Output the (x, y) coordinate of the center of the cell containing the given text.  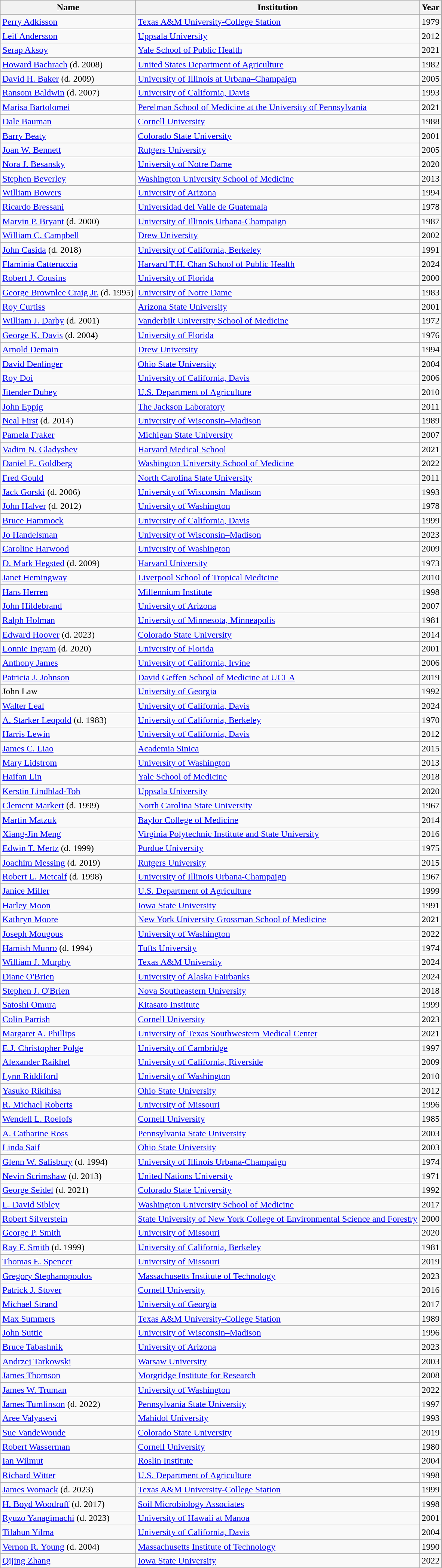
James Womack (d. 2023) (68, 1489)
Ricardo Bressani (68, 207)
A. Starker Leopold (d. 1983) (68, 720)
Fred Gould (68, 478)
Michael Strand (68, 1304)
Purdue University (278, 848)
Vadim N. Gladyshev (68, 449)
John Hildebrand (68, 606)
Robert J. Cousins (68, 278)
Harvard Medical School (278, 449)
Pamela Fraker (68, 435)
Linda Saif (68, 1148)
William Bowers (68, 193)
Alexander Raikhel (68, 1062)
Marisa Bartolomei (68, 107)
Ralph Holman (68, 620)
William J. Murphy (68, 962)
Dale Bauman (68, 121)
Arnold Demain (68, 349)
Morgridge Institute for Research (278, 1376)
2008 (430, 1376)
Joseph Mougous (68, 934)
University of California, Riverside (278, 1062)
Lonnie Ingram (d. 2020) (68, 649)
Yasuko Rikihisa (68, 1091)
Harris Lewin (68, 734)
1979 (430, 22)
John Suttie (68, 1333)
1990 (430, 1547)
Leif Andersson (68, 36)
Martin Matzuk (68, 820)
Ryuzo Yanagimachi (d. 2023) (68, 1518)
Janet Hemingway (68, 577)
David H. Baker (d. 2009) (68, 79)
R. Michael Roberts (68, 1105)
Andrzej Tarkowski (68, 1361)
Nevin Scrimshaw (d. 2013) (68, 1176)
Roy Curtiss (68, 307)
Ray F. Smith (d. 1999) (68, 1247)
Joan W. Bennett (68, 150)
1972 (430, 321)
John Casida (d. 2018) (68, 250)
Texas A&M University (278, 962)
1980 (430, 1447)
Neal First (d. 2014) (68, 421)
University of Alaska Fairbanks (278, 976)
Aree Valyasevi (68, 1418)
Barry Beaty (68, 136)
Anthony James (68, 663)
Warsaw University (278, 1361)
University of Hawaii at Manoa (278, 1518)
Ian Wilmut (68, 1461)
Tilahun Yilma (68, 1532)
John Eppig (68, 406)
John Halver (d. 2012) (68, 506)
1983 (430, 292)
Stephen Beverley (68, 179)
Nora J. Besansky (68, 164)
Haifan Lin (68, 777)
William C. Campbell (68, 235)
Jitender Dubey (68, 392)
United Nations University (278, 1176)
David Denlinger (68, 364)
Satoshi Omura (68, 1005)
United States Department of Agriculture (278, 64)
Academia Sinica (278, 748)
Stephen J. O'Brien (68, 991)
Colin Parrish (68, 1019)
Vernon R. Young (d. 2004) (68, 1547)
Hans Herren (68, 592)
1985 (430, 1119)
Thomas E. Spencer (68, 1261)
Serap Aksoy (68, 50)
George Brownlee Craig Jr. (d. 1995) (68, 292)
1988 (430, 121)
Harley Moon (68, 905)
Diane O'Brien (68, 976)
Liverpool School of Tropical Medicine (278, 577)
Caroline Harwood (68, 549)
Kitasato Institute (278, 1005)
Sue VandeWoude (68, 1432)
John Law (68, 692)
Perelman School of Medicine at the University of Pennsylvania (278, 107)
University of Texas Southwestern Medical Center (278, 1033)
George Seidel (d. 2021) (68, 1190)
Robert Silverstein (68, 1219)
Howard Bachrach (d. 2008) (68, 64)
Wendell L. Roelofs (68, 1119)
George P. Smith (68, 1233)
Edward Hoover (d. 2023) (68, 635)
Xiang-Jin Meng (68, 834)
Bruce Hammock (68, 520)
Jo Handelsman (68, 535)
Robert Wasserman (68, 1447)
State University of New York College of Environmental Science and Forestry (278, 1219)
University of Cambridge (278, 1048)
A. Catharine Ross (68, 1133)
Hamish Munro (d. 1994) (68, 948)
Roy Doi (68, 378)
1982 (430, 64)
Robert L. Metcalf (d. 1998) (68, 877)
Mary Lidstrom (68, 763)
Glenn W. Salisbury (d. 1994) (68, 1162)
New York University Grossman School of Medicine (278, 920)
Roslin Institute (278, 1461)
H. Boyd Woodruff (d. 2017) (68, 1504)
Nova Southeastern University (278, 991)
1973 (430, 563)
Harvard T.H. Chan School of Public Health (278, 264)
Virginia Polytechnic Institute and State University (278, 834)
Year (430, 7)
Ransom Baldwin (d. 2007) (68, 93)
Qijing Zhang (68, 1561)
James C. Liao (68, 748)
Flaminia Catteruccia (68, 264)
The Jackson Laboratory (278, 406)
Lynn Riddiford (68, 1076)
Baylor College of Medicine (278, 820)
Clement Markert (d. 1999) (68, 805)
Mahidol University (278, 1418)
Marvin P. Bryant (d. 2000) (68, 221)
James W. Truman (68, 1390)
Richard Witter (68, 1475)
Harvard University (278, 563)
1976 (430, 335)
E.J. Christopher Polge (68, 1048)
Name (68, 7)
Kathryn Moore (68, 920)
1975 (430, 848)
George K. Davis (d. 2004) (68, 335)
Max Summers (68, 1318)
Margaret A. Phillips (68, 1033)
Joachim Messing (d. 2019) (68, 862)
University of Illinois at Urbana–Champaign (278, 79)
Perry Adkisson (68, 22)
Bruce Tabashnik (68, 1347)
L. David Sibley (68, 1204)
James Thomson (68, 1376)
Institution (278, 7)
University of California, Irvine (278, 663)
Tufts University (278, 948)
Gregory Stephanopoulos (68, 1276)
D. Mark Hegsted (d. 2009) (68, 563)
Edwin T. Mertz (d. 1999) (68, 848)
Michigan State University (278, 435)
1971 (430, 1176)
1970 (430, 720)
Universidad del Valle de Guatemala (278, 207)
Walter Leal (68, 706)
Soil Microbiology Associates (278, 1504)
University of Minnesota, Minneapolis (278, 620)
Kerstin Lindblad-Toh (68, 791)
Yale School of Medicine (278, 777)
Arizona State University (278, 307)
David Geffen School of Medicine at UCLA (278, 677)
Jack Gorski (d. 2006) (68, 492)
Janice Miller (68, 891)
2002 (430, 235)
Vanderbilt University School of Medicine (278, 321)
Patrick J. Stover (68, 1290)
Patricia J. Johnson (68, 677)
Daniel E. Goldberg (68, 464)
1987 (430, 221)
William J. Darby (d. 2001) (68, 321)
Millennium Institute (278, 592)
Yale School of Public Health (278, 50)
James Tumlinson (d. 2022) (68, 1404)
